Extract the (X, Y) coordinate from the center of the cell holding the provided text.  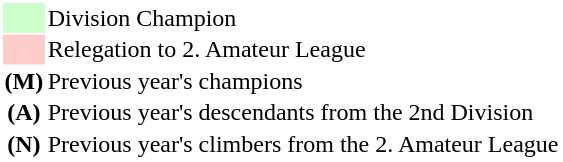
Previous year's descendants from the 2nd Division (303, 113)
Previous year's champions (303, 81)
Previous year's climbers from the 2. Amateur League (303, 144)
(M) (24, 81)
(N) (24, 144)
(A) (24, 113)
Relegation to 2. Amateur League (303, 49)
Division Champion (303, 18)
